For the text-containing cell, return its midpoint in [X, Y] coordinate format. 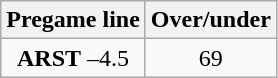
Over/under [210, 20]
Pregame line [74, 20]
ARST –4.5 [74, 58]
69 [210, 58]
